Return [x, y] of the center of cell containing provided text 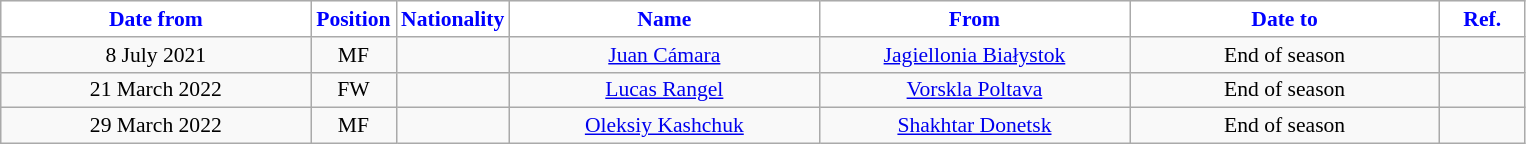
Oleksiy Kashchuk [664, 126]
Position [354, 19]
Date from [156, 19]
29 March 2022 [156, 126]
From [974, 19]
8 July 2021 [156, 55]
Juan Cámara [664, 55]
Lucas Rangel [664, 90]
Nationality [452, 19]
Date to [1285, 19]
Vorskla Poltava [974, 90]
21 March 2022 [156, 90]
Ref. [1482, 19]
Shakhtar Donetsk [974, 126]
Name [664, 19]
Jagiellonia Białystok [974, 55]
FW [354, 90]
